Return the (X, Y) coordinate for the center point of the cell that contains the specified text.  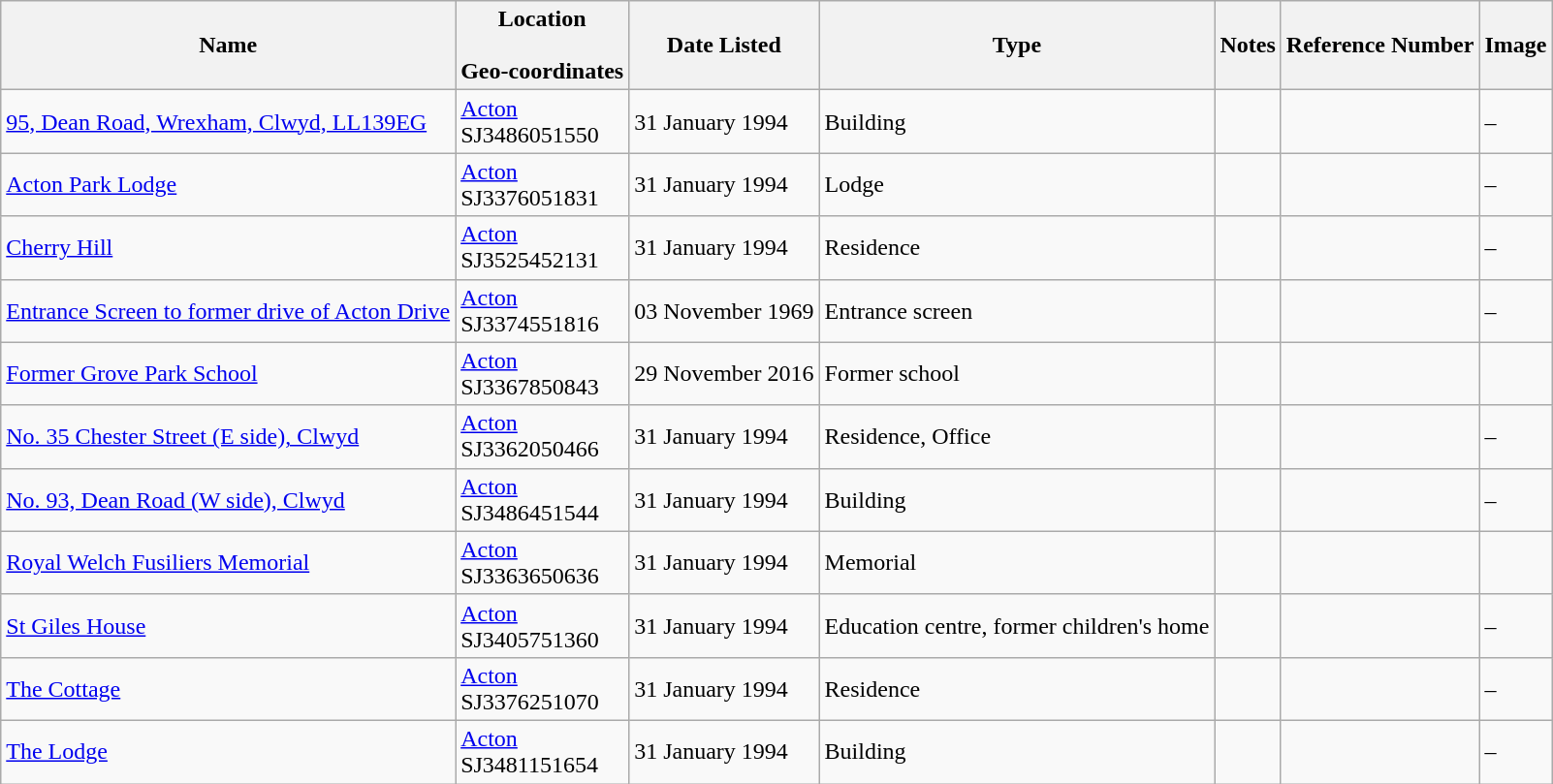
ActonSJ3481151654 (543, 752)
Image (1516, 46)
29 November 2016 (724, 374)
Acton Park Lodge (229, 184)
Residence, Office (1017, 436)
No. 35 Chester Street (E side), Clwyd (229, 436)
Reference Number (1380, 46)
Date Listed (724, 46)
ActonSJ3525452131 (543, 248)
Former Grove Park School (229, 374)
Lodge (1017, 184)
Education centre, former children's home (1017, 626)
ActonSJ3405751360 (543, 626)
ActonSJ3486451544 (543, 500)
ActonSJ3376051831 (543, 184)
Royal Welch Fusiliers Memorial (229, 562)
95, Dean Road, Wrexham, Clwyd, LL139EG (229, 122)
ActonSJ3376251070 (543, 688)
ActonSJ3374551816 (543, 310)
LocationGeo-coordinates (543, 46)
ActonSJ3362050466 (543, 436)
Notes (1248, 46)
The Lodge (229, 752)
The Cottage (229, 688)
Name (229, 46)
Entrance screen (1017, 310)
No. 93, Dean Road (W side), Clwyd (229, 500)
Memorial (1017, 562)
03 November 1969 (724, 310)
Former school (1017, 374)
ActonSJ3367850843 (543, 374)
Entrance Screen to former drive of Acton Drive (229, 310)
St Giles House (229, 626)
ActonSJ3363650636 (543, 562)
Type (1017, 46)
ActonSJ3486051550 (543, 122)
Cherry Hill (229, 248)
